Return (x, y) of the center of cell containing provided text 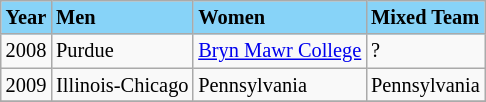
2009 (26, 85)
Year (26, 17)
Mixed Team (425, 17)
Women (280, 17)
? (425, 51)
Bryn Mawr College (280, 51)
Illinois-Chicago (122, 85)
Purdue (122, 51)
Men (122, 17)
2008 (26, 51)
